For the text-containing cell, return its midpoint in (x, y) coordinate format. 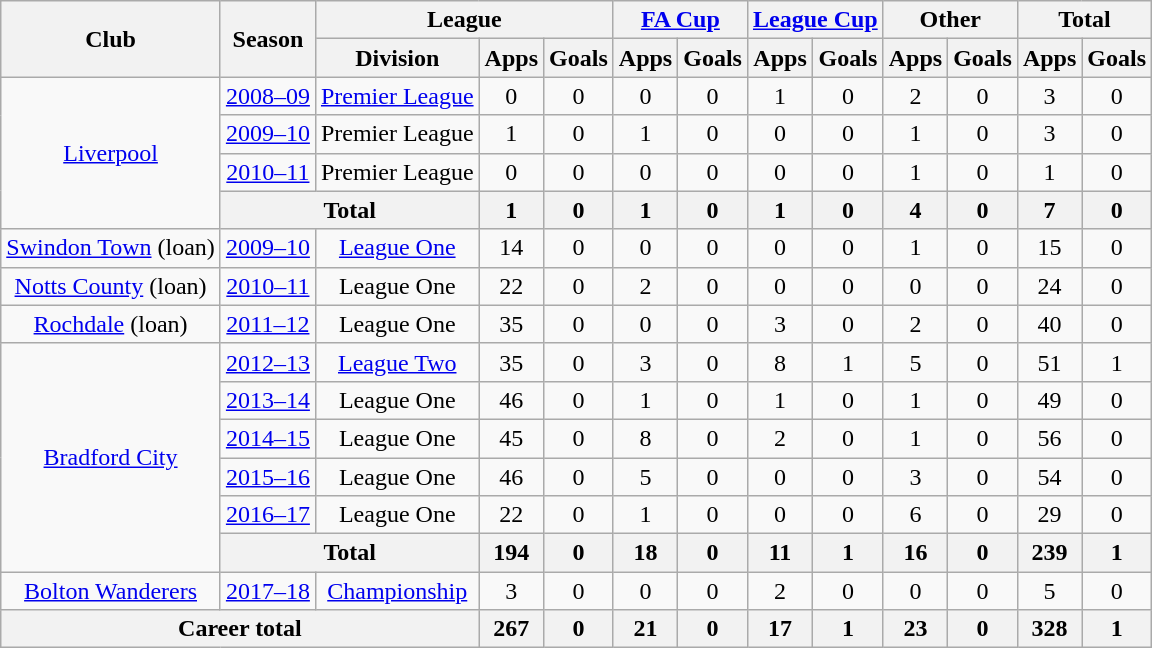
49 (1049, 400)
Career total (240, 629)
40 (1049, 324)
51 (1049, 362)
14 (511, 248)
328 (1049, 629)
FA Cup (680, 20)
Championship (397, 591)
2017–18 (268, 591)
2012–13 (268, 362)
2014–15 (268, 438)
Swindon Town (loan) (111, 248)
54 (1049, 477)
Rochdale (loan) (111, 324)
29 (1049, 515)
Season (268, 39)
Notts County (loan) (111, 286)
194 (511, 553)
2008–09 (268, 96)
Club (111, 39)
League Cup (815, 20)
2016–17 (268, 515)
6 (915, 515)
2011–12 (268, 324)
League (464, 20)
Other (950, 20)
16 (915, 553)
11 (780, 553)
2015–16 (268, 477)
24 (1049, 286)
56 (1049, 438)
Bolton Wanderers (111, 591)
17 (780, 629)
Division (397, 58)
4 (915, 210)
Bradford City (111, 457)
267 (511, 629)
45 (511, 438)
23 (915, 629)
18 (645, 553)
League Two (397, 362)
15 (1049, 248)
21 (645, 629)
7 (1049, 210)
Liverpool (111, 153)
2013–14 (268, 400)
239 (1049, 553)
